Provide the [X, Y] coordinate of the cell's center where the given text is located.  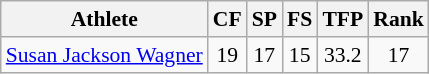
19 [228, 55]
TFP [342, 19]
SP [264, 19]
Susan Jackson Wagner [104, 55]
Rank [398, 19]
FS [300, 19]
33.2 [342, 55]
15 [300, 55]
CF [228, 19]
Athlete [104, 19]
